Pinpoint the cell where the given text exists, returning its (x, y) midpoint coordinate. 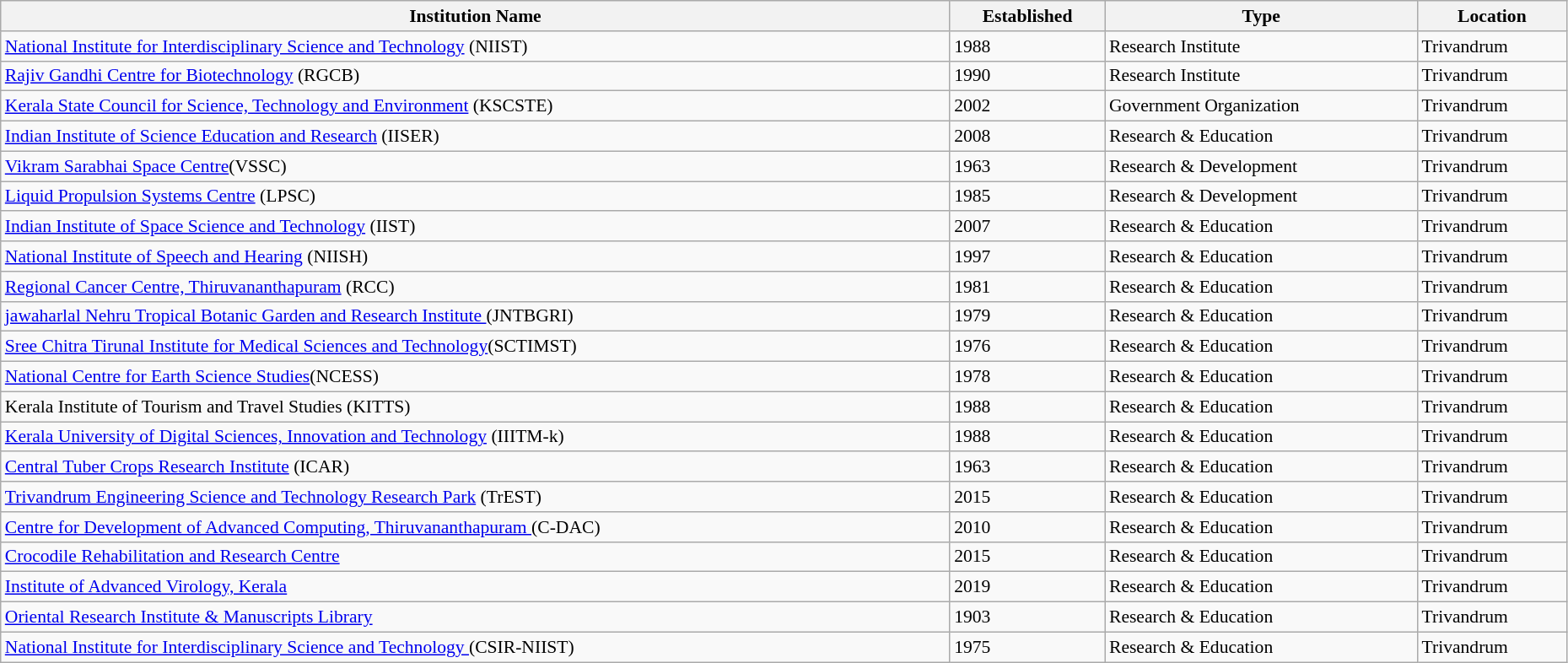
Government Organization (1262, 106)
Kerala Institute of Tourism and Travel Studies (KITTS) (476, 407)
1981 (1027, 287)
Regional Cancer Centre, Thiruvananthapuram (RCC) (476, 287)
Vikram Sarabhai Space Centre(VSSC) (476, 166)
National Institute for Interdisciplinary Science and Technology (CSIR-NIIST) (476, 647)
1997 (1027, 256)
Sree Chitra Tirunal Institute for Medical Sciences and Technology(SCTIMST) (476, 347)
2008 (1027, 137)
2002 (1027, 106)
Indian Institute of Science Education and Research (IISER) (476, 137)
1976 (1027, 347)
Centre for Development of Advanced Computing, Thiruvananthapuram (C-DAC) (476, 527)
Kerala University of Digital Sciences, Innovation and Technology (IIITM-k) (476, 437)
Central Tuber Crops Research Institute (ICAR) (476, 467)
National Institute for Interdisciplinary Science and Technology (NIIST) (476, 46)
Oriental Research Institute & Manuscripts Library (476, 617)
1979 (1027, 316)
Type (1262, 16)
1978 (1027, 377)
National Institute of Speech and Hearing (NIISH) (476, 256)
1990 (1027, 76)
1975 (1027, 647)
2019 (1027, 587)
1903 (1027, 617)
Liquid Propulsion Systems Centre (LPSC) (476, 197)
Kerala State Council for Science, Technology and Environment (KSCSTE) (476, 106)
Crocodile Rehabilitation and Research Centre (476, 557)
Indian Institute of Space Science and Technology (IIST) (476, 227)
2010 (1027, 527)
jawaharlal Nehru Tropical Botanic Garden and Research Institute (JNTBGRI) (476, 316)
Rajiv Gandhi Centre for Biotechnology (RGCB) (476, 76)
Institute of Advanced Virology, Kerala (476, 587)
Established (1027, 16)
Institution Name (476, 16)
1985 (1027, 197)
2007 (1027, 227)
Location (1491, 16)
National Centre for Earth Science Studies(NCESS) (476, 377)
Trivandrum Engineering Science and Technology Research Park (TrEST) (476, 497)
